Determine the [X, Y] coordinate at the center of the cell enclosing the given text.  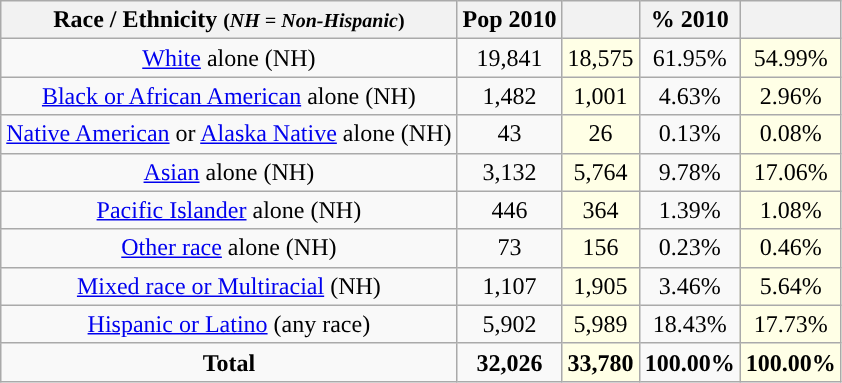
43 [510, 134]
1.39% [690, 210]
17.06% [790, 172]
Asian alone (NH) [229, 172]
26 [600, 134]
Total [229, 362]
61.95% [690, 58]
Other race alone (NH) [229, 248]
2.96% [790, 96]
1.08% [790, 210]
Pop 2010 [510, 20]
0.13% [690, 134]
9.78% [690, 172]
18,575 [600, 58]
% 2010 [690, 20]
1,107 [510, 286]
4.63% [690, 96]
1,482 [510, 96]
17.73% [790, 324]
1,905 [600, 286]
446 [510, 210]
5,989 [600, 324]
33,780 [600, 362]
5,902 [510, 324]
3,132 [510, 172]
32,026 [510, 362]
0.23% [690, 248]
White alone (NH) [229, 58]
18.43% [690, 324]
Pacific Islander alone (NH) [229, 210]
73 [510, 248]
1,001 [600, 96]
0.08% [790, 134]
Mixed race or Multiracial (NH) [229, 286]
364 [600, 210]
3.46% [690, 286]
5,764 [600, 172]
Hispanic or Latino (any race) [229, 324]
Native American or Alaska Native alone (NH) [229, 134]
19,841 [510, 58]
0.46% [790, 248]
Black or African American alone (NH) [229, 96]
54.99% [790, 58]
5.64% [790, 286]
156 [600, 248]
Race / Ethnicity (NH = Non-Hispanic) [229, 20]
